Find where the given text appears and provide that cell's center as (X, Y) coordinate. 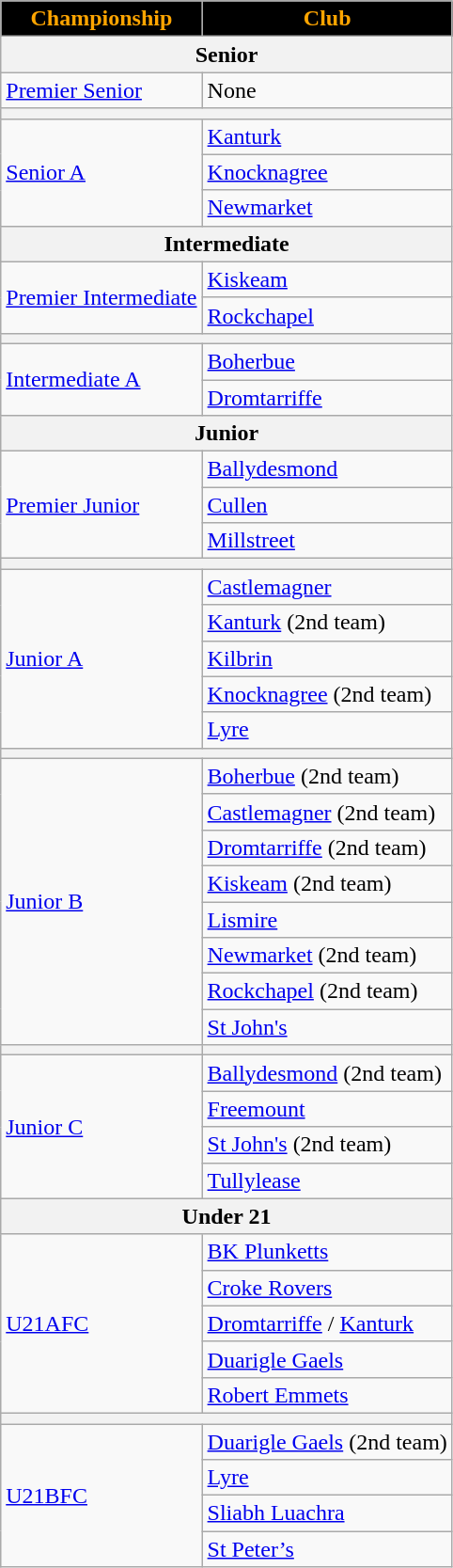
Ballydesmond (2nd team) (327, 1073)
Tullylease (327, 1180)
Senior A (102, 172)
Premier Junior (102, 505)
Newmarket (2nd team) (327, 956)
Rockchapel (327, 315)
Kiskeam (2nd team) (327, 883)
Robert Emmets (327, 1395)
Premier Intermediate (102, 297)
Ballydesmond (327, 469)
Dromtarriffe (2nd team) (327, 847)
Intermediate (227, 244)
Rockchapel (2nd team) (327, 991)
U21AFC (102, 1323)
Dromtarriffe / Kanturk (327, 1323)
Boherbue (327, 361)
Freemount (327, 1109)
Premier Senior (102, 90)
Junior B (102, 901)
Sliabh Luachra (327, 1513)
Croke Rovers (327, 1288)
Kanturk (327, 136)
Castlemagner (327, 587)
St John's (2nd team) (327, 1145)
Championship (102, 19)
Newmarket (327, 208)
St Peter’s (327, 1549)
Kilbrin (327, 658)
U21BFC (102, 1496)
Millstreet (327, 541)
Lismire (327, 919)
Senior (227, 55)
Duarigle Gaels (327, 1359)
Cullen (327, 505)
Castlemagner (2nd team) (327, 812)
Boherbue (2nd team) (327, 776)
BK Plunketts (327, 1252)
Duarigle Gaels (2nd team) (327, 1442)
Knocknagree (327, 172)
Kanturk (2nd team) (327, 623)
Intermediate A (102, 379)
None (327, 90)
Junior A (102, 658)
Dromtarriffe (327, 398)
Junior (227, 434)
Club (327, 19)
St John's (327, 1027)
Kiskeam (327, 279)
Knocknagree (2nd team) (327, 694)
Junior C (102, 1127)
Under 21 (227, 1216)
